Provide the (x, y) coordinate of the cell's center where the given text is located.  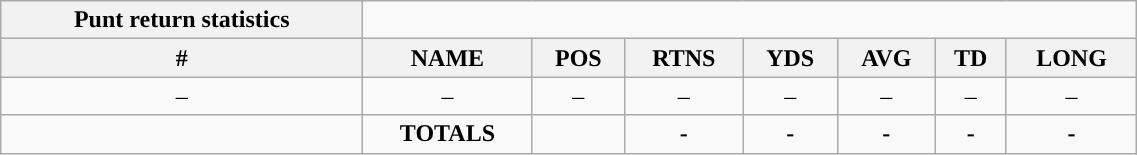
RTNS (684, 58)
TD (970, 58)
# (182, 58)
Punt return statistics (182, 20)
YDS (790, 58)
LONG (1072, 58)
NAME (448, 58)
AVG (886, 58)
POS (578, 58)
TOTALS (448, 134)
